Find where the given text appears and provide that cell's center as [x, y] coordinate. 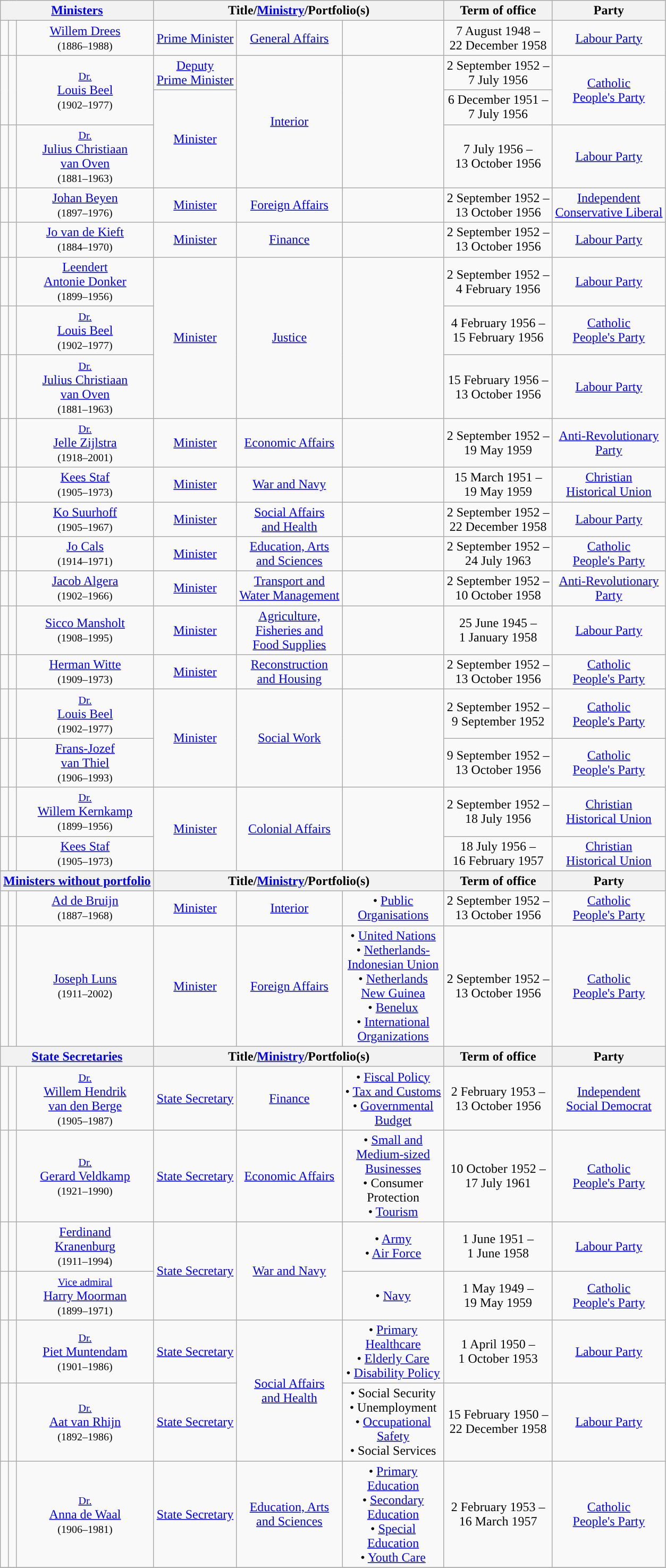
Ferdinand Kranenburg (1911–1994) [85, 1246]
Ministers without portfolio [77, 881]
Ad de Bruijn (1887–1968) [85, 908]
• Primary Education • Secondary Education • Special Education • Youth Care [393, 1514]
• Social Security • Unemployment • Occupational Safety • Social Services [393, 1422]
2 September 1952 – 4 February 1956 [498, 281]
Dr. Piet Muntendam (1901–1986) [85, 1352]
Dr. Jelle Zijlstra (1918–2001) [85, 443]
Colonial Affairs [289, 829]
1 April 1950 – 1 October 1953 [498, 1352]
2 September 1952 – 18 July 1956 [498, 812]
18 July 1956 – 16 February 1957 [498, 853]
10 October 1952 – 17 July 1961 [498, 1175]
General Affairs [289, 38]
15 February 1950 – 22 December 1958 [498, 1422]
2 September 1952 – 19 May 1959 [498, 443]
25 June 1945 – 1 January 1958 [498, 630]
Reconstruction and Housing [289, 672]
Willem Drees (1886–1988) [85, 38]
Jo van de Kieft (1884–1970) [85, 239]
• Navy [393, 1296]
Independent Conservative Liberal [609, 205]
Jo Cals (1914–1971) [85, 554]
4 February 1956 – 15 February 1956 [498, 330]
2 February 1953 – 13 October 1956 [498, 1098]
Dr. Anna de Waal (1906–1981) [85, 1514]
2 September 1952 – 9 September 1952 [498, 714]
Herman Witte (1909–1973) [85, 672]
2 February 1953 – 16 March 1957 [498, 1514]
Transport and Water Management [289, 588]
15 March 1951 – 19 May 1959 [498, 484]
State Secretaries [77, 1056]
• United Nations • Netherlands-Indonesian Union • Netherlands New Guinea • Benelux • International Organizations [393, 986]
Social Work [289, 738]
7 July 1956 – 13 October 1956 [498, 156]
Prime Minister [195, 38]
Justice [289, 337]
Dr. Willem Kernkamp (1899–1956) [85, 812]
Agriculture, Fisheries and Food Supplies [289, 630]
2 September 1952 – 7 July 1956 [498, 72]
• Army • Air Force [393, 1246]
1 May 1949 – 19 May 1959 [498, 1296]
• Small and Medium-sized Businesses • Consumer Protection • Tourism [393, 1175]
2 September 1952 – 10 October 1958 [498, 588]
Vice admiral Harry Moorman (1899–1971) [85, 1296]
• Fiscal Policy • Tax and Customs • Governmental Budget [393, 1098]
Leendert Antonie Donker (1899–1956) [85, 281]
Frans-Jozef van Thiel (1906–1993) [85, 763]
Ministers [77, 11]
Johan Beyen (1897–1976) [85, 205]
Deputy Prime Minister [195, 72]
Sicco Mansholt (1908–1995) [85, 630]
Ko Suurhoff (1905–1967) [85, 519]
15 February 1956 – 13 October 1956 [498, 386]
7 August 1948 – 22 December 1958 [498, 38]
2 September 1952 – 24 July 1963 [498, 554]
Jacob Algera (1902–1966) [85, 588]
• Public Organisations [393, 908]
9 September 1952 – 13 October 1956 [498, 763]
Joseph Luns (1911–2002) [85, 986]
Dr. Willem Hendrik van den Berge (1905–1987) [85, 1098]
Independent Social Democrat [609, 1098]
Dr. Aat van Rhijn (1892–1986) [85, 1422]
Dr. Gerard Veldkamp (1921–1990) [85, 1175]
1 June 1951 – 1 June 1958 [498, 1246]
• Primary Healthcare • Elderly Care • Disability Policy [393, 1352]
6 December 1951 – 7 July 1956 [498, 107]
2 September 1952 – 22 December 1958 [498, 519]
